Detect which cell encompasses the target text, then output its [X, Y] center coordinate. 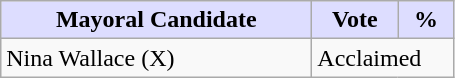
Mayoral Candidate [156, 20]
% [426, 20]
Nina Wallace (X) [156, 58]
Acclaimed [383, 58]
Vote [355, 20]
